Extract the (x, y) coordinate from the center of the cell holding the provided text.  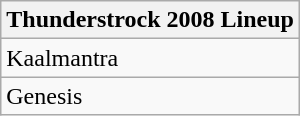
Genesis (150, 96)
Thunderstrock 2008 Lineup (150, 20)
Kaalmantra (150, 58)
